Determine the (x, y) coordinate at the center of the cell enclosing the given text.  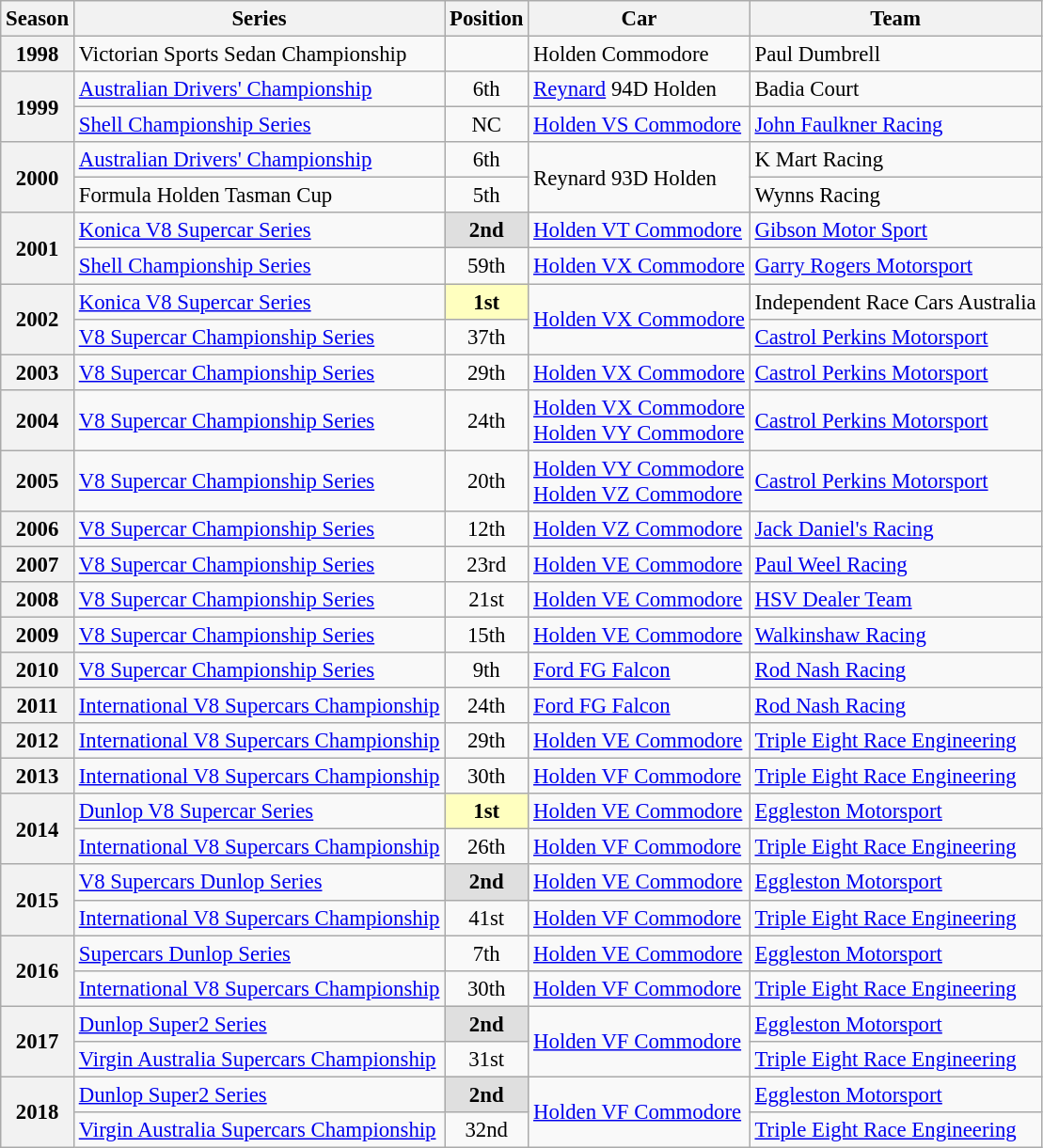
2016 (38, 970)
2006 (38, 529)
12th (487, 529)
Wynns Racing (895, 196)
2000 (38, 177)
Season (38, 19)
Holden VY CommodoreHolden VZ Commodore (640, 481)
K Mart Racing (895, 160)
Team (895, 19)
Holden Commodore (640, 55)
Paul Dumbrell (895, 55)
Gibson Motor Sport (895, 230)
37th (487, 337)
Badia Court (895, 89)
Series (259, 19)
7th (487, 953)
Holden VX CommodoreHolden VY Commodore (640, 419)
2018 (38, 1111)
1998 (38, 55)
Holden VS Commodore (640, 125)
5th (487, 196)
2010 (38, 670)
V8 Supercars Dunlop Series (259, 883)
2005 (38, 481)
Reynard 94D Holden (640, 89)
2015 (38, 901)
2004 (38, 419)
21st (487, 600)
2009 (38, 635)
Dunlop V8 Supercar Series (259, 811)
41st (487, 918)
2013 (38, 777)
9th (487, 670)
Supercars Dunlop Series (259, 953)
Garry Rogers Motorsport (895, 266)
2002 (38, 320)
HSV Dealer Team (895, 600)
Independent Race Cars Australia (895, 302)
Position (487, 19)
2011 (38, 706)
1999 (38, 107)
Jack Daniel's Racing (895, 529)
Reynard 93D Holden (640, 177)
Car (640, 19)
2001 (38, 248)
Victorian Sports Sedan Championship (259, 55)
20th (487, 481)
Walkinshaw Racing (895, 635)
Paul Weel Racing (895, 564)
John Faulkner Racing (895, 125)
32nd (487, 1130)
Holden VT Commodore (640, 230)
23rd (487, 564)
59th (487, 266)
31st (487, 1060)
NC (487, 125)
15th (487, 635)
26th (487, 847)
2014 (38, 829)
2007 (38, 564)
2012 (38, 741)
2008 (38, 600)
2017 (38, 1042)
2003 (38, 372)
Holden VZ Commodore (640, 529)
Formula Holden Tasman Cup (259, 196)
